Return the (x, y) coordinate for the center point of the cell that contains the specified text.  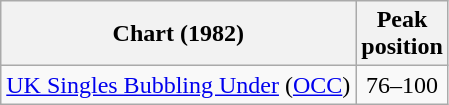
76–100 (402, 85)
Peakposition (402, 34)
UK Singles Bubbling Under (OCC) (178, 85)
Chart (1982) (178, 34)
